Determine the [x, y] coordinate at the center of the cell enclosing the given text.  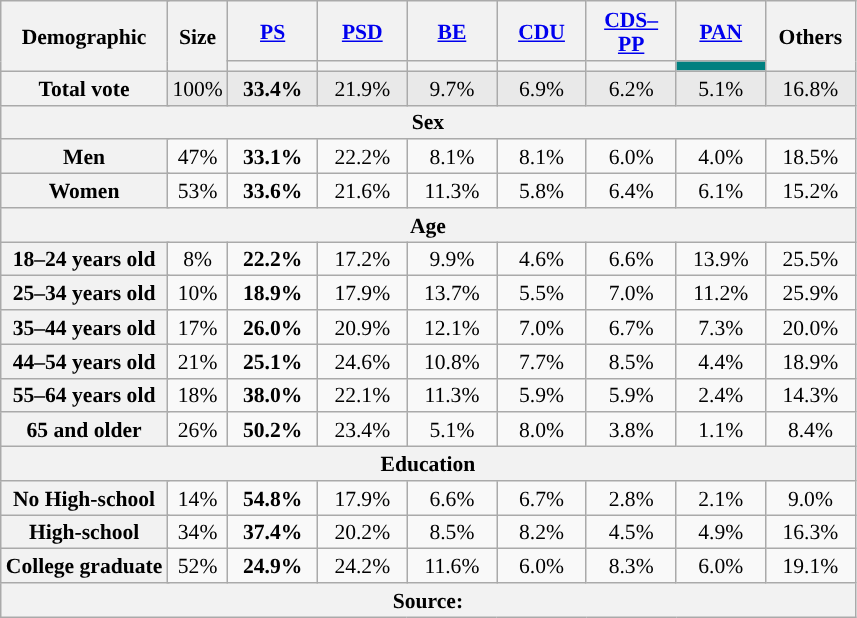
5.8% [542, 191]
35–44 years old [84, 327]
10.8% [452, 361]
20.9% [362, 327]
Source: [428, 600]
16.3% [811, 532]
6.4% [631, 191]
High-school [84, 532]
4.9% [721, 532]
16.8% [811, 88]
10% [197, 293]
33.1% [273, 157]
8.4% [811, 430]
Demographic [84, 36]
11.6% [452, 566]
26.0% [273, 327]
12.1% [452, 327]
26% [197, 430]
6.1% [721, 191]
No High-school [84, 498]
25–34 years old [84, 293]
Total vote [84, 88]
24.2% [362, 566]
25.9% [811, 293]
38.0% [273, 395]
17% [197, 327]
21.9% [362, 88]
Education [428, 464]
37.4% [273, 532]
6.2% [631, 88]
33.6% [273, 191]
53% [197, 191]
Others [811, 36]
4.5% [631, 532]
PS [273, 31]
11.2% [721, 293]
CDS–PP [631, 31]
4.0% [721, 157]
55–64 years old [84, 395]
8% [197, 259]
7.3% [721, 327]
13.9% [721, 259]
CDU [542, 31]
19.1% [811, 566]
21.6% [362, 191]
PSD [362, 31]
9.0% [811, 498]
33.4% [273, 88]
2.4% [721, 395]
2.1% [721, 498]
Sex [428, 122]
2.8% [631, 498]
14% [197, 498]
21% [197, 361]
20.2% [362, 532]
25.1% [273, 361]
Women [84, 191]
3.8% [631, 430]
54.8% [273, 498]
4.4% [721, 361]
100% [197, 88]
Size [197, 36]
18% [197, 395]
8.3% [631, 566]
18.5% [811, 157]
20.0% [811, 327]
9.7% [452, 88]
6.9% [542, 88]
17.2% [362, 259]
PAN [721, 31]
24.6% [362, 361]
College graduate [84, 566]
7.7% [542, 361]
Men [84, 157]
22.1% [362, 395]
13.7% [452, 293]
50.2% [273, 430]
1.1% [721, 430]
52% [197, 566]
34% [197, 532]
Age [428, 225]
47% [197, 157]
44–54 years old [84, 361]
18–24 years old [84, 259]
4.6% [542, 259]
24.9% [273, 566]
BE [452, 31]
25.5% [811, 259]
65 and older [84, 430]
14.3% [811, 395]
8.0% [542, 430]
23.4% [362, 430]
9.9% [452, 259]
8.2% [542, 532]
5.5% [542, 293]
15.2% [811, 191]
